Scan for the cell matching the given text and deliver its [x, y] coordinate at center. 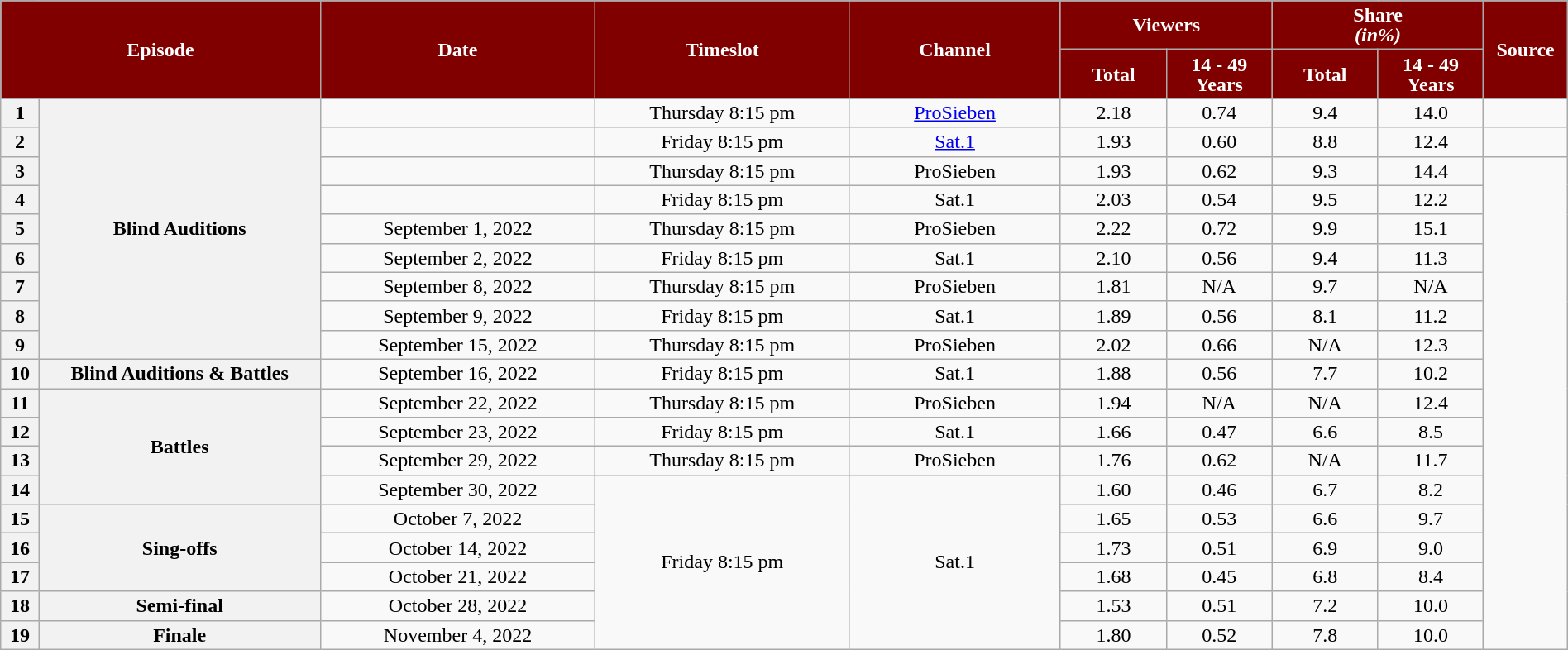
Episode [160, 50]
2.03 [1113, 200]
11 [20, 404]
11.3 [1431, 258]
Share(in%) [1378, 25]
1.66 [1113, 432]
6.8 [1325, 577]
6.7 [1325, 490]
Date [458, 50]
0.60 [1219, 142]
0.74 [1219, 112]
1.68 [1113, 577]
8.5 [1431, 432]
7.7 [1325, 374]
9 [20, 344]
1.88 [1113, 374]
1.73 [1113, 547]
0.46 [1219, 490]
September 22, 2022 [458, 404]
Timeslot [723, 50]
0.72 [1219, 228]
9.5 [1325, 200]
1.53 [1113, 605]
12.2 [1431, 200]
15.1 [1431, 228]
October 28, 2022 [458, 605]
9.0 [1431, 547]
9.9 [1325, 228]
7 [20, 286]
14.0 [1431, 112]
September 15, 2022 [458, 344]
11.2 [1431, 316]
11.7 [1431, 461]
Channel [955, 50]
0.52 [1219, 635]
2.22 [1113, 228]
September 2, 2022 [458, 258]
10 [20, 374]
2.02 [1113, 344]
8.2 [1431, 490]
Finale [179, 635]
Blind Auditions [179, 229]
12.3 [1431, 344]
Sing-offs [179, 547]
7.8 [1325, 635]
1.65 [1113, 519]
1.76 [1113, 461]
October 7, 2022 [458, 519]
18 [20, 605]
3 [20, 170]
Semi-final [179, 605]
14 [20, 490]
10.2 [1431, 374]
5 [20, 228]
2.10 [1113, 258]
0.66 [1219, 344]
13 [20, 461]
2 [20, 142]
2.18 [1113, 112]
September 16, 2022 [458, 374]
October 14, 2022 [458, 547]
1.89 [1113, 316]
7.2 [1325, 605]
1.60 [1113, 490]
1.81 [1113, 286]
November 4, 2022 [458, 635]
8.8 [1325, 142]
September 1, 2022 [458, 228]
0.45 [1219, 577]
Source [1525, 50]
6 [20, 258]
16 [20, 547]
14.4 [1431, 170]
0.53 [1219, 519]
September 9, 2022 [458, 316]
0.54 [1219, 200]
17 [20, 577]
4 [20, 200]
8.1 [1325, 316]
September 30, 2022 [458, 490]
1.94 [1113, 404]
September 8, 2022 [458, 286]
0.47 [1219, 432]
Battles [179, 447]
1.80 [1113, 635]
8 [20, 316]
12 [20, 432]
October 21, 2022 [458, 577]
Blind Auditions & Battles [179, 374]
Viewers [1166, 25]
September 23, 2022 [458, 432]
8.4 [1431, 577]
6.9 [1325, 547]
15 [20, 519]
9.3 [1325, 170]
19 [20, 635]
1 [20, 112]
September 29, 2022 [458, 461]
